Return the [x, y] coordinate for the center point of the cell that contains the specified text.  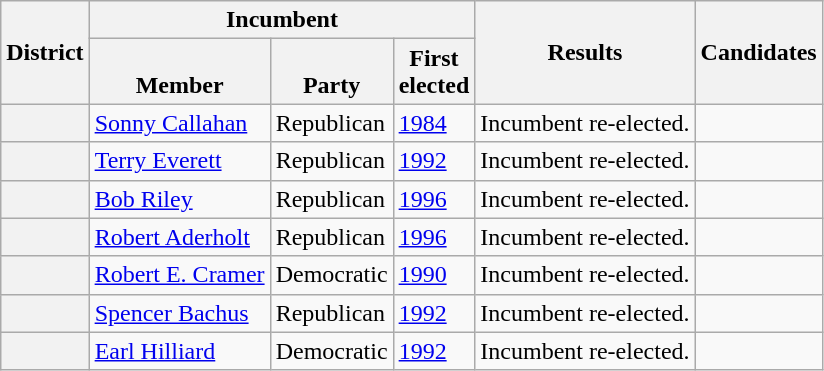
District [45, 52]
1990 [434, 275]
Candidates [758, 52]
Party [332, 72]
Terry Everett [180, 161]
1984 [434, 123]
Results [585, 52]
Bob Riley [180, 199]
Firstelected [434, 72]
Robert E. Cramer [180, 275]
Robert Aderholt [180, 237]
Incumbent [282, 20]
Earl Hilliard [180, 351]
Member [180, 72]
Spencer Bachus [180, 313]
Sonny Callahan [180, 123]
